Return the (X, Y) coordinate for the center point of the cell that contains the specified text.  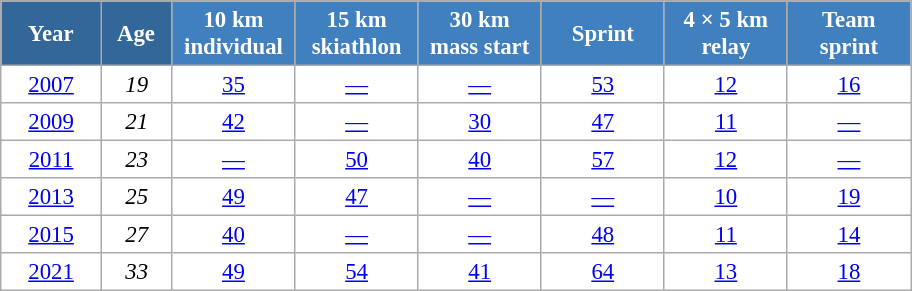
42 (234, 122)
Sprint (602, 34)
Year (52, 34)
48 (602, 235)
2009 (52, 122)
49 (234, 197)
23 (136, 160)
15 km skiathlon (356, 34)
10 (726, 197)
2015 (52, 235)
16 (848, 85)
Age (136, 34)
Team sprint (848, 34)
57 (602, 160)
30 km mass start (480, 34)
27 (136, 235)
30 (480, 122)
2013 (52, 197)
50 (356, 160)
4 × 5 km relay (726, 34)
10 km individual (234, 34)
2007 (52, 85)
53 (602, 85)
14 (848, 235)
35 (234, 85)
25 (136, 197)
2011 (52, 160)
21 (136, 122)
